Identify which cell holds the provided text, then report its [x, y] central coordinate. 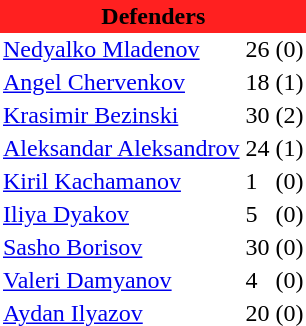
5 [258, 214]
Nedyalko Mladenov [122, 50]
Angel Chervenkov [122, 82]
4 [258, 280]
Iliya Dyakov [122, 214]
1 [258, 182]
26 [258, 50]
Kiril Kachamanov [122, 182]
Sasho Borisov [122, 248]
18 [258, 82]
24 [258, 148]
Valeri Damyanov [122, 280]
Aleksandar Aleksandrov [122, 148]
Krasimir Bezinski [122, 116]
